Find where the given text appears and provide that cell's center as [X, Y] coordinate. 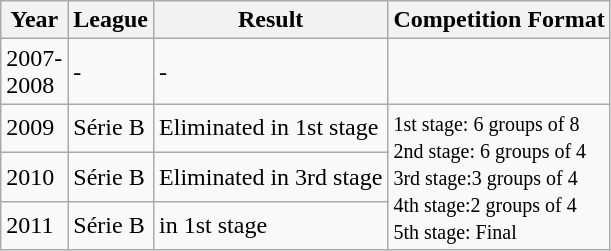
Competition Format [499, 20]
2011 [34, 226]
2009 [34, 128]
2007-2008 [34, 72]
in 1st stage [271, 226]
Result [271, 20]
League [111, 20]
Eliminated in 3rd stage [271, 178]
Year [34, 20]
1st stage: 6 groups of 8 2nd stage: 6 groups of 43rd stage:3 groups of 4 4th stage:2 groups of 4 5th stage: Final [499, 177]
2010 [34, 178]
Eliminated in 1st stage [271, 128]
